From the cell containing the given text, extract its center point as (x, y) coordinate. 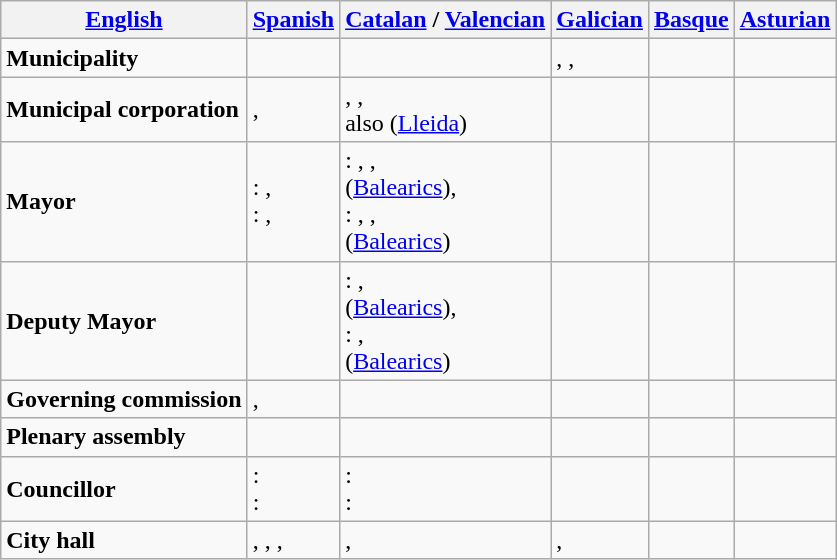
Deputy Mayor (124, 320)
City hall (124, 540)
Councillor (124, 488)
, , , (293, 540)
: , (Balearics), : , (Balearics) (446, 320)
Catalan / Valencian (446, 20)
Asturian (785, 20)
: , , (Balearics), : , , (Balearics) (446, 202)
Mayor (124, 202)
Spanish (293, 20)
Galician (600, 20)
Municipal corporation (124, 110)
, , also (Lleida) (446, 110)
: , : , (293, 202)
Municipality (124, 58)
Basque (691, 20)
Governing commission (124, 399)
English (124, 20)
, , (600, 58)
Plenary assembly (124, 437)
